Identify which cell holds the provided text, then report its [x, y] central coordinate. 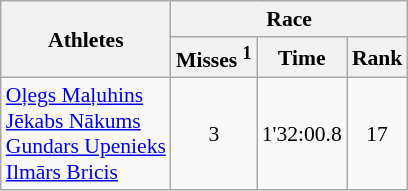
Rank [378, 58]
1'32:00.8 [302, 134]
17 [378, 134]
Athletes [86, 40]
Time [302, 58]
Misses 1 [214, 58]
Race [289, 19]
Oļegs MaļuhinsJēkabs NākumsGundars UpenieksIlmārs Bricis [86, 134]
3 [214, 134]
